Search for the cell housing the specified text and yield its [X, Y] center coordinate. 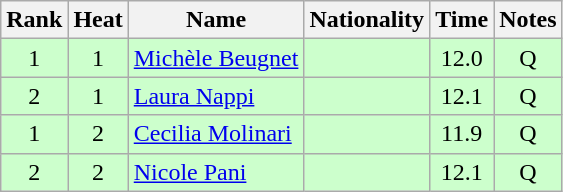
Nicole Pani [216, 172]
Heat [98, 20]
Laura Nappi [216, 96]
Cecilia Molinari [216, 134]
Rank [34, 20]
11.9 [462, 134]
12.0 [462, 58]
Time [462, 20]
Notes [528, 20]
Michèle Beugnet [216, 58]
Nationality [367, 20]
Name [216, 20]
